Return the [x, y] coordinate for the center point of the cell that contains the specified text.  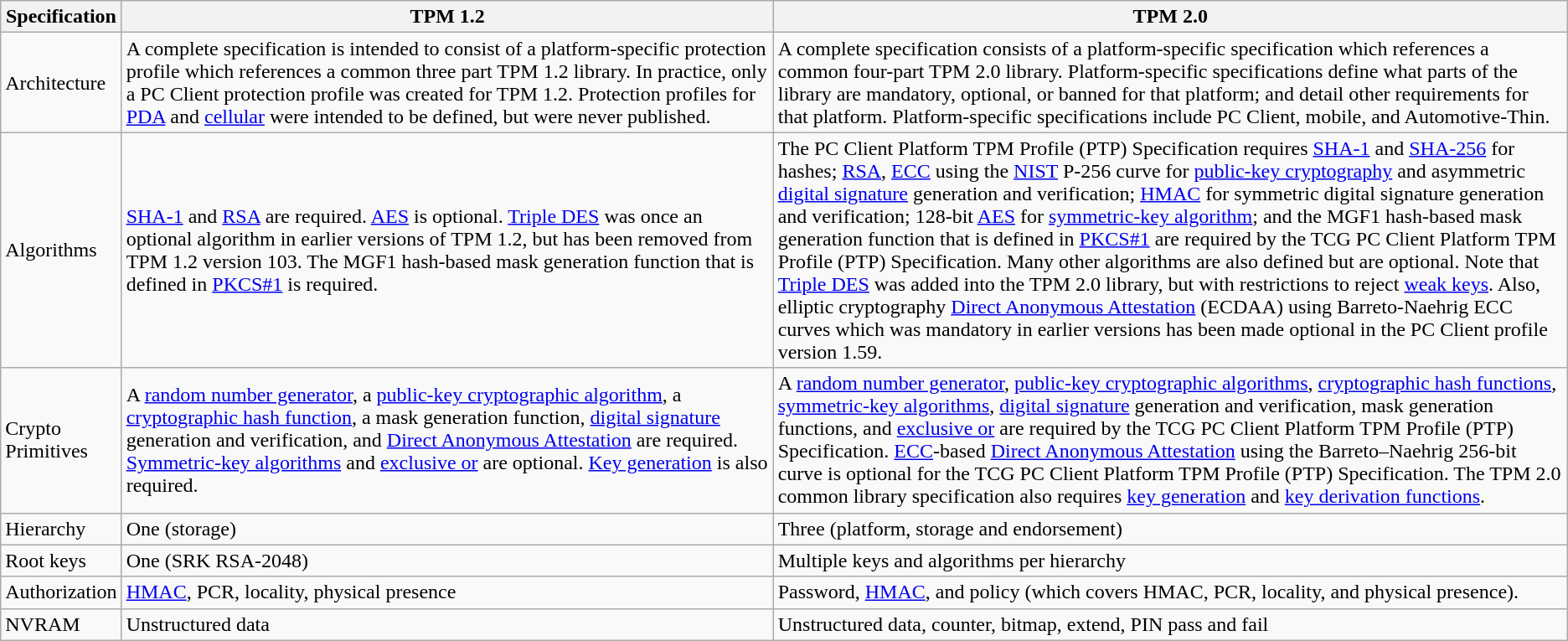
Unstructured data, counter, bitmap, extend, PIN pass and fail [1170, 624]
Password, HMAC, and policy (which covers HMAC, PCR, locality, and physical presence). [1170, 592]
Authorization [61, 592]
Hierarchy [61, 529]
NVRAM [61, 624]
Specification [61, 17]
HMAC, PCR, locality, physical presence [447, 592]
Three (platform, storage and endorsement) [1170, 529]
Root keys [61, 561]
One (SRK RSA-2048) [447, 561]
TPM 1.2 [447, 17]
Architecture [61, 82]
TPM 2.0 [1170, 17]
Unstructured data [447, 624]
Crypto Primitives [61, 441]
Multiple keys and algorithms per hierarchy [1170, 561]
One (storage) [447, 529]
Algorithms [61, 250]
